Output the (X, Y) coordinate of the center of the cell containing the given text.  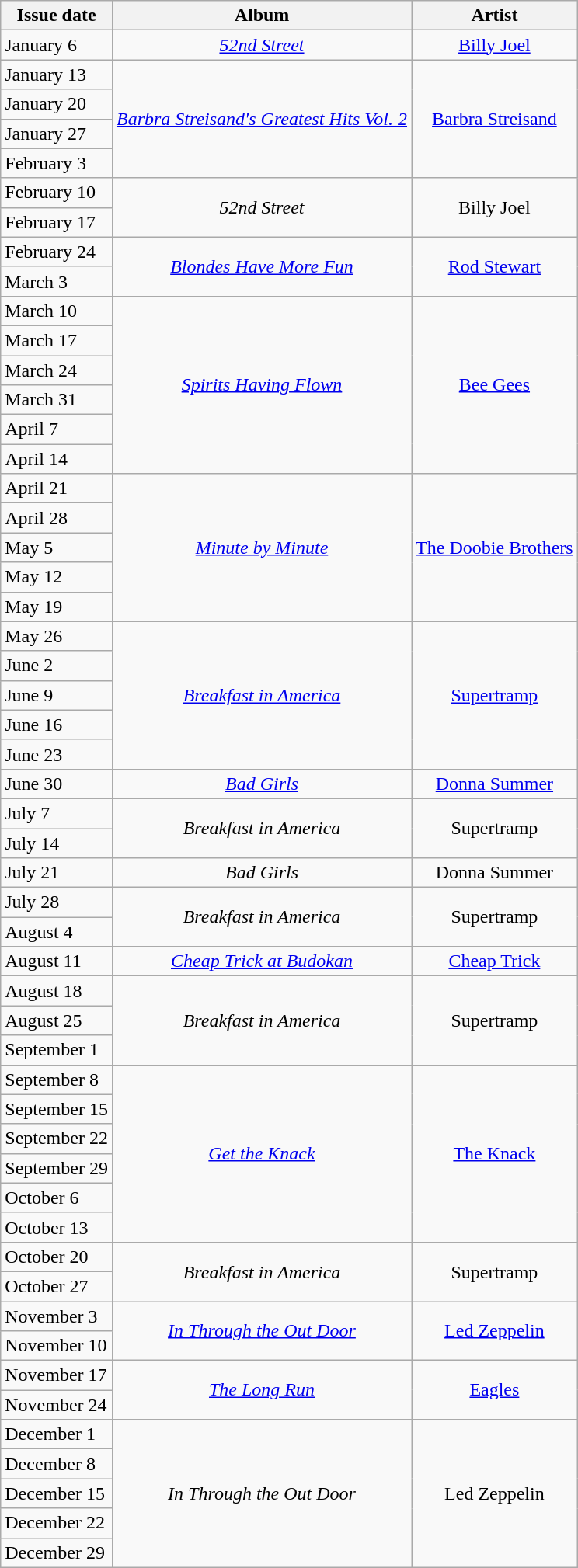
November 10 (57, 1346)
March 3 (57, 281)
Artist (495, 16)
October 27 (57, 1286)
Cheap Trick at Budokan (261, 961)
July 7 (57, 813)
Rod Stewart (495, 266)
November 3 (57, 1316)
Barbra Streisand's Greatest Hits Vol. 2 (261, 119)
August 4 (57, 932)
June 9 (57, 695)
May 26 (57, 636)
Barbra Streisand (495, 119)
October 20 (57, 1257)
Cheap Trick (495, 961)
Bee Gees (495, 384)
June 2 (57, 666)
August 11 (57, 961)
April 28 (57, 518)
September 15 (57, 1109)
August 18 (57, 991)
December 15 (57, 1493)
April 7 (57, 429)
Get the Knack (261, 1153)
September 8 (57, 1080)
November 24 (57, 1405)
June 16 (57, 725)
December 22 (57, 1523)
November 17 (57, 1375)
May 12 (57, 577)
September 29 (57, 1168)
December 8 (57, 1464)
Spirits Having Flown (261, 384)
The Doobie Brothers (495, 548)
April 21 (57, 488)
The Knack (495, 1153)
Album (261, 16)
July 21 (57, 873)
August 25 (57, 1020)
Blondes Have More Fun (261, 266)
July 14 (57, 843)
October 6 (57, 1198)
January 20 (57, 104)
Issue date (57, 16)
February 24 (57, 252)
September 1 (57, 1050)
December 29 (57, 1552)
May 19 (57, 607)
Minute by Minute (261, 548)
September 22 (57, 1139)
March 17 (57, 340)
February 3 (57, 163)
February 17 (57, 222)
December 1 (57, 1434)
January 6 (57, 45)
March 10 (57, 311)
February 10 (57, 193)
January 13 (57, 75)
March 24 (57, 370)
May 5 (57, 548)
March 31 (57, 400)
July 28 (57, 902)
The Long Run (261, 1390)
April 14 (57, 459)
June 23 (57, 754)
Eagles (495, 1390)
January 27 (57, 134)
June 30 (57, 784)
October 13 (57, 1227)
